Pinpoint the cell where the given text exists, returning its (x, y) midpoint coordinate. 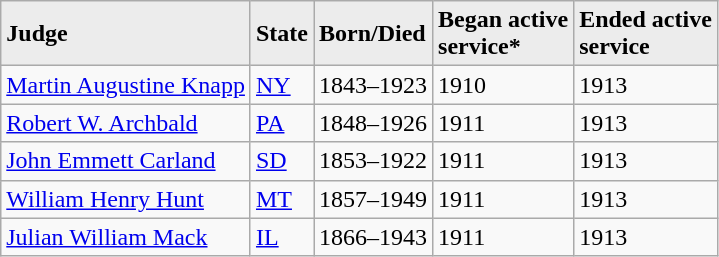
1866–1943 (374, 237)
SD (282, 161)
IL (282, 237)
1853–1922 (374, 161)
1848–1926 (374, 123)
Martin Augustine Knapp (126, 85)
MT (282, 199)
Judge (126, 34)
Began activeservice* (504, 34)
1843–1923 (374, 85)
NY (282, 85)
William Henry Hunt (126, 199)
1857–1949 (374, 199)
John Emmett Carland (126, 161)
Robert W. Archbald (126, 123)
Julian William Mack (126, 237)
PA (282, 123)
State (282, 34)
1910 (504, 85)
Ended activeservice (646, 34)
Born/Died (374, 34)
